Determine the [x, y] coordinate at the center of the cell enclosing the given text.  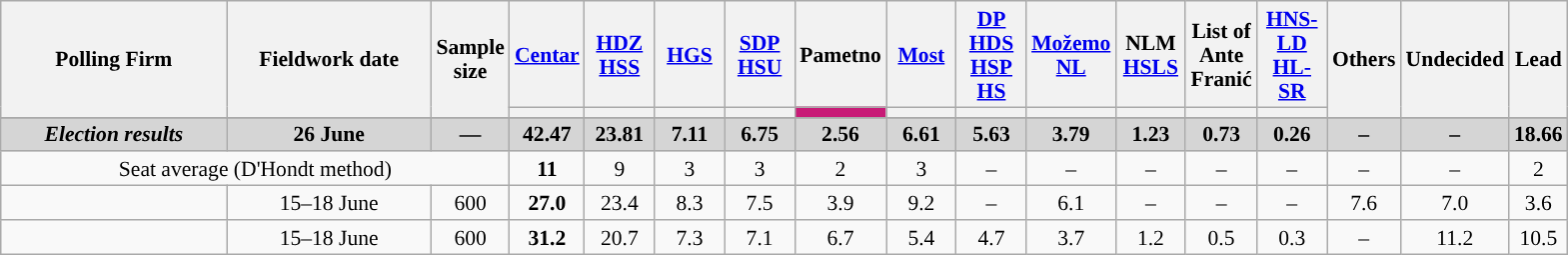
— [470, 134]
Undecided [1455, 59]
DPHDSHSPHS [991, 54]
9 [620, 169]
2.56 [840, 134]
Others [1364, 59]
HGS [690, 54]
7.1 [760, 237]
31.2 [548, 237]
SDPHSU [760, 54]
11.2 [1455, 237]
7.11 [690, 134]
4.7 [991, 237]
HDZHSS [620, 54]
Election results [114, 134]
6.1 [1071, 203]
3.9 [840, 203]
0.73 [1221, 134]
18.66 [1539, 134]
3.79 [1071, 134]
Polling Firm [114, 59]
6.7 [840, 237]
6.75 [760, 134]
MožemoNL [1071, 54]
HNS-LDHL-SR [1292, 54]
Lead [1539, 59]
1.2 [1150, 237]
11 [548, 169]
0.5 [1221, 237]
20.7 [620, 237]
10.5 [1539, 237]
0.3 [1292, 237]
Most [921, 54]
27.0 [548, 203]
7.6 [1364, 203]
Seat average (D'Hondt method) [256, 169]
3.6 [1539, 203]
42.47 [548, 134]
7.3 [690, 237]
6.61 [921, 134]
5.4 [921, 237]
9.2 [921, 203]
3.7 [1071, 237]
23.81 [620, 134]
5.63 [991, 134]
Centar [548, 54]
Fieldwork date [330, 59]
0.26 [1292, 134]
7.0 [1455, 203]
26 June [330, 134]
7.5 [760, 203]
Sample size [470, 59]
List of Ante Franić [1221, 54]
Pametno [840, 54]
23.4 [620, 203]
1.23 [1150, 134]
NLMHSLS [1150, 54]
8.3 [690, 203]
